Output the [x, y] coordinate of the center of the cell containing the given text.  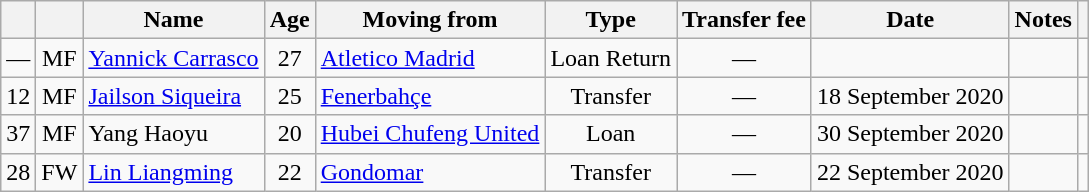
Loan Return [611, 58]
Lin Liangming [174, 172]
Name [174, 20]
Moving from [430, 20]
25 [290, 96]
Type [611, 20]
Date [910, 20]
28 [18, 172]
Atletico Madrid [430, 58]
22 September 2020 [910, 172]
Gondomar [430, 172]
Age [290, 20]
Loan [611, 134]
22 [290, 172]
27 [290, 58]
12 [18, 96]
Yang Haoyu [174, 134]
Jailson Siqueira [174, 96]
20 [290, 134]
Notes [1043, 20]
Transfer fee [744, 20]
Fenerbahçe [430, 96]
FW [60, 172]
37 [18, 134]
Hubei Chufeng United [430, 134]
Yannick Carrasco [174, 58]
18 September 2020 [910, 96]
30 September 2020 [910, 134]
